Return the (X, Y) coordinate for the center point of the cell that contains the specified text.  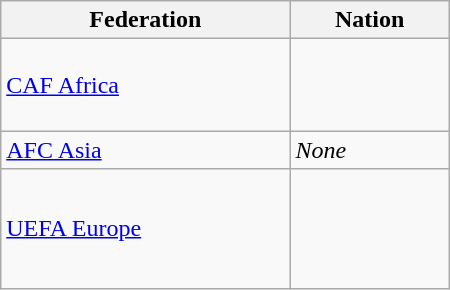
CAF Africa (146, 85)
UEFA Europe (146, 228)
Nation (370, 20)
None (370, 150)
Federation (146, 20)
AFC Asia (146, 150)
